Find where the given text appears and provide that cell's center as [X, Y] coordinate. 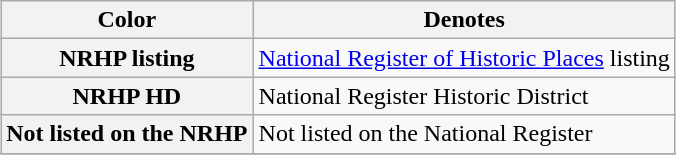
NRHP listing [127, 58]
National Register Historic District [464, 96]
National Register of Historic Places listing [464, 58]
NRHP HD [127, 96]
Color [127, 20]
Denotes [464, 20]
Not listed on the National Register [464, 134]
Not listed on the NRHP [127, 134]
